Capture the cell that displays the provided text and extract its [X, Y] central coordinate. 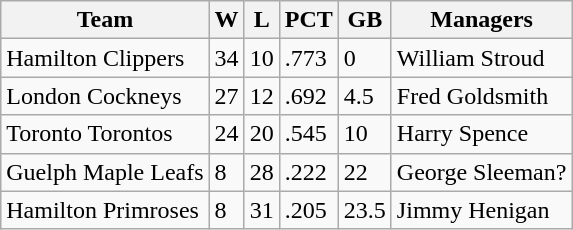
Hamilton Primroses [105, 210]
24 [226, 134]
4.5 [364, 96]
.222 [308, 172]
Harry Spence [482, 134]
London Cockneys [105, 96]
31 [262, 210]
George Sleeman? [482, 172]
12 [262, 96]
Toronto Torontos [105, 134]
Hamilton Clippers [105, 58]
PCT [308, 20]
.545 [308, 134]
Managers [482, 20]
GB [364, 20]
23.5 [364, 210]
William Stroud [482, 58]
Guelph Maple Leafs [105, 172]
28 [262, 172]
Fred Goldsmith [482, 96]
22 [364, 172]
20 [262, 134]
0 [364, 58]
.773 [308, 58]
W [226, 20]
Team [105, 20]
L [262, 20]
.205 [308, 210]
34 [226, 58]
27 [226, 96]
.692 [308, 96]
Jimmy Henigan [482, 210]
